For the text-containing cell, return its midpoint in (X, Y) coordinate format. 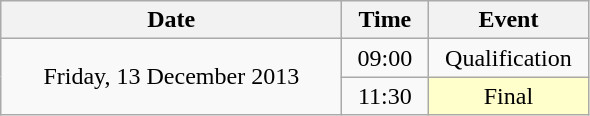
Date (172, 20)
Final (508, 96)
09:00 (385, 58)
11:30 (385, 96)
Friday, 13 December 2013 (172, 77)
Qualification (508, 58)
Time (385, 20)
Event (508, 20)
